Provide the (x, y) coordinate of the cell's center where the given text is located.  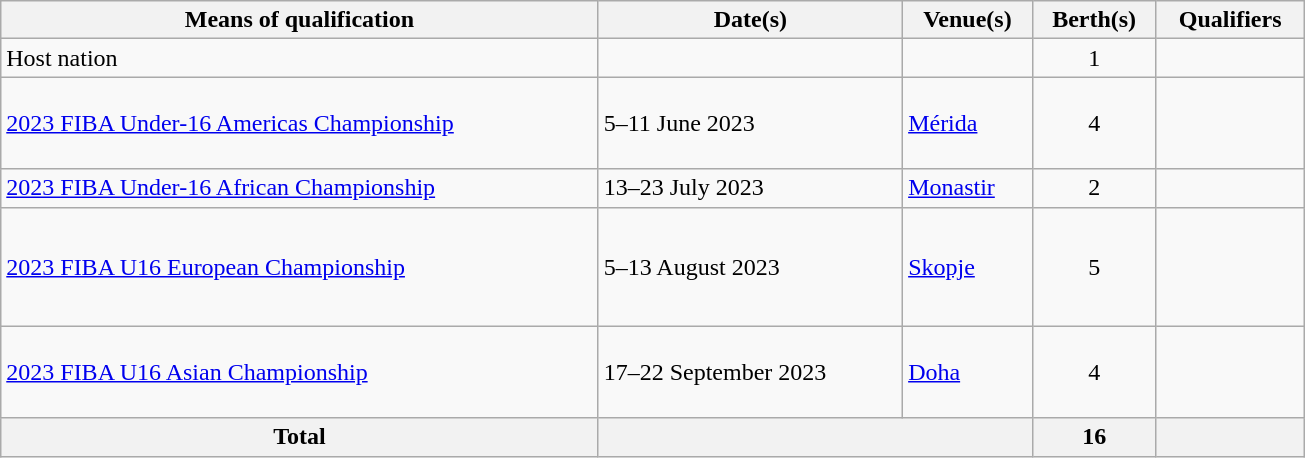
Doha (968, 372)
5–13 August 2023 (750, 266)
Total (300, 437)
2 (1094, 188)
1 (1094, 58)
Skopje (968, 266)
13–23 July 2023 (750, 188)
Qualifiers (1230, 20)
5 (1094, 266)
Host nation (300, 58)
16 (1094, 437)
2023 FIBA U16 European Championship (300, 266)
Monastir (968, 188)
Mérida (968, 123)
2023 FIBA Under-16 Americas Championship (300, 123)
Venue(s) (968, 20)
Berth(s) (1094, 20)
5–11 June 2023 (750, 123)
2023 FIBA U16 Asian Championship (300, 372)
Means of qualification (300, 20)
2023 FIBA Under-16 African Championship (300, 188)
17–22 September 2023 (750, 372)
Date(s) (750, 20)
